Scan for the cell matching the given text and deliver its [X, Y] coordinate at center. 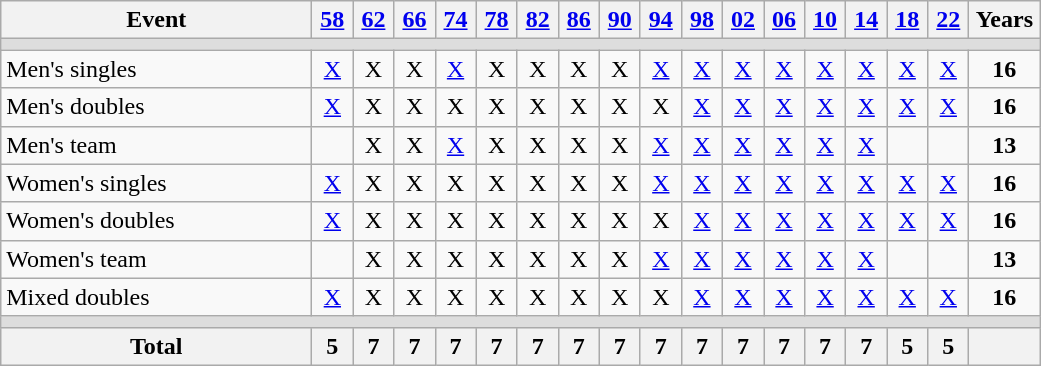
66 [414, 20]
82 [538, 20]
Men's singles [156, 69]
Women's singles [156, 183]
14 [866, 20]
86 [578, 20]
10 [826, 20]
06 [784, 20]
Mixed doubles [156, 297]
Total [156, 346]
94 [660, 20]
Women's team [156, 259]
Event [156, 20]
Men's doubles [156, 107]
Women's doubles [156, 221]
90 [620, 20]
02 [742, 20]
Men's team [156, 145]
22 [948, 20]
98 [702, 20]
74 [456, 20]
58 [332, 20]
78 [496, 20]
18 [908, 20]
Years [1004, 20]
62 [374, 20]
